Scan for the cell matching the given text and deliver its (X, Y) coordinate at center. 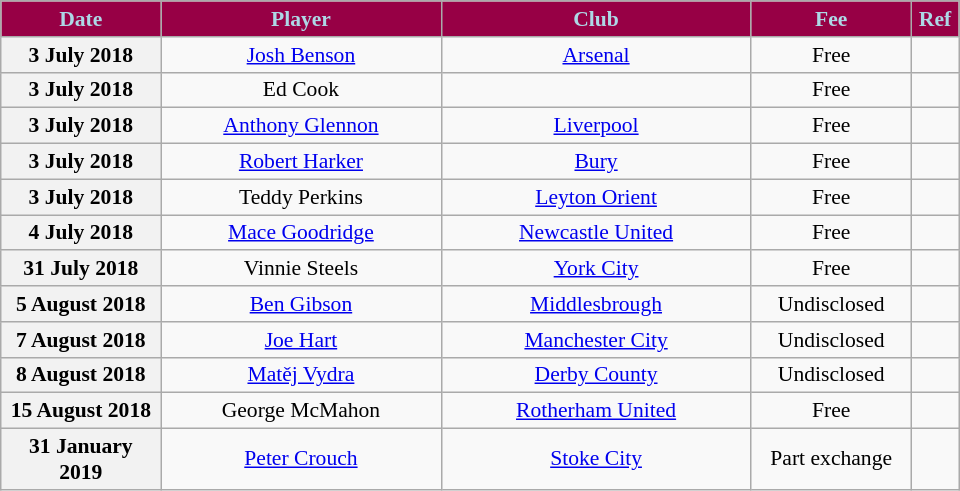
Bury (596, 162)
5 August 2018 (81, 304)
Liverpool (596, 126)
George McMahon (301, 411)
31 July 2018 (81, 269)
Ref (935, 19)
Stoke City (596, 460)
Manchester City (596, 340)
31 January 2019 (81, 460)
Vinnie Steels (301, 269)
Peter Crouch (301, 460)
Club (596, 19)
Derby County (596, 375)
Robert Harker (301, 162)
Matěj Vydra (301, 375)
Mace Goodridge (301, 233)
8 August 2018 (81, 375)
Teddy Perkins (301, 197)
Ben Gibson (301, 304)
Date (81, 19)
Rotherham United (596, 411)
7 August 2018 (81, 340)
Arsenal (596, 55)
Newcastle United (596, 233)
15 August 2018 (81, 411)
Fee (831, 19)
Leyton Orient (596, 197)
Joe Hart (301, 340)
Josh Benson (301, 55)
4 July 2018 (81, 233)
York City (596, 269)
Ed Cook (301, 90)
Middlesbrough (596, 304)
Player (301, 19)
Part exchange (831, 460)
Anthony Glennon (301, 126)
